Determine the [x, y] coordinate at the center of the cell enclosing the given text.  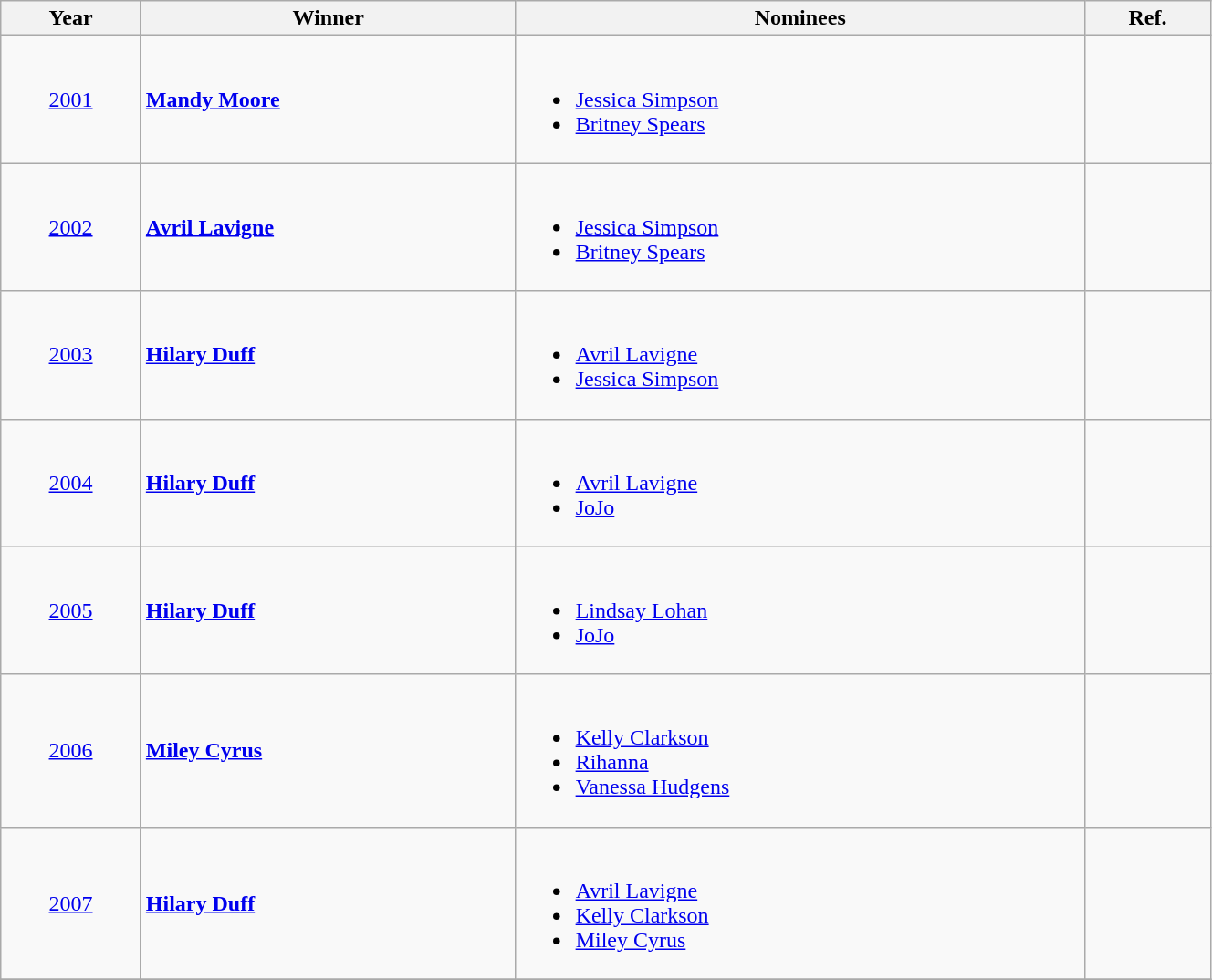
Lindsay LohanJoJo [799, 610]
Mandy Moore [329, 99]
Nominees [799, 18]
2005 [71, 610]
Year [71, 18]
2003 [71, 355]
2007 [71, 903]
2004 [71, 483]
2001 [71, 99]
Avril LavigneJessica Simpson [799, 355]
2006 [71, 750]
2002 [71, 227]
Miley Cyrus [329, 750]
Avril LavigneKelly ClarksonMiley Cyrus [799, 903]
Kelly ClarksonRihannaVanessa Hudgens [799, 750]
Ref. [1147, 18]
Winner [329, 18]
Avril Lavigne [329, 227]
Avril LavigneJoJo [799, 483]
